Extract the (X, Y) coordinate from the center of the cell holding the provided text.  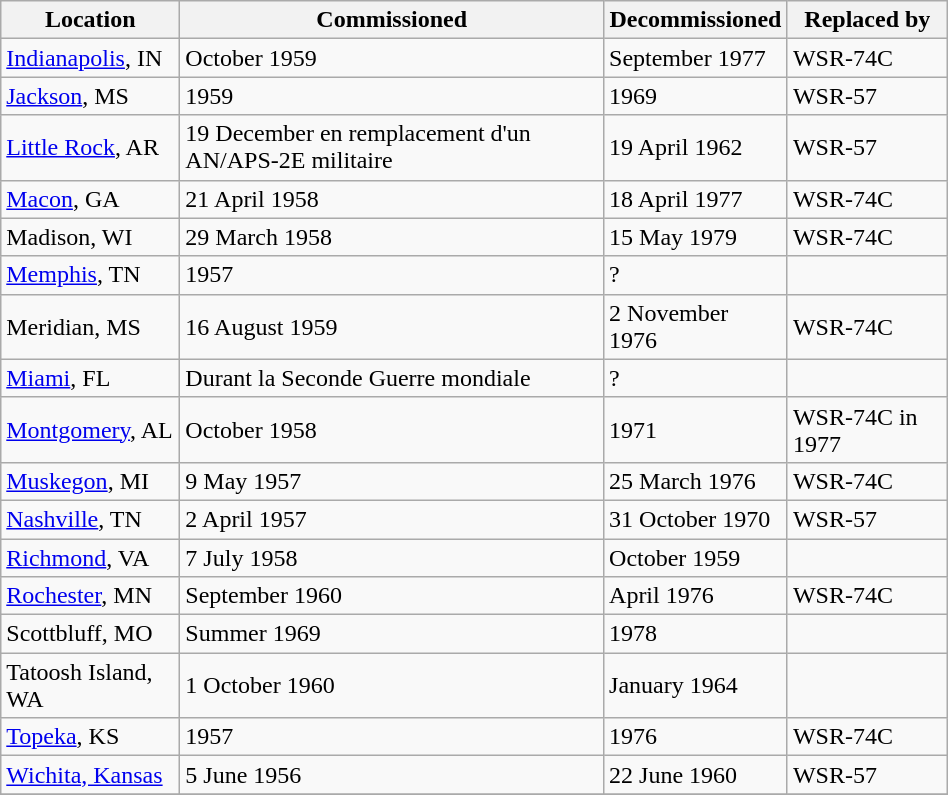
1976 (696, 737)
Meridian, MS (90, 326)
1 October 1960 (392, 686)
Tatoosh Island, WA (90, 686)
19 December en remplacement d'un AN/APS-2E militaire (392, 148)
25 March 1976 (696, 481)
7 July 1958 (392, 557)
September 1977 (696, 58)
Scottbluff, MO (90, 634)
Topeka, KS (90, 737)
2 November 1976 (696, 326)
October 1958 (392, 430)
Durant la Seconde Guerre mondiale (392, 378)
January 1964 (696, 686)
21 April 1958 (392, 199)
19 April 1962 (696, 148)
April 1976 (696, 596)
1959 (392, 96)
Nashville, TN (90, 519)
Rochester, MN (90, 596)
Muskegon, MI (90, 481)
16 August 1959 (392, 326)
31 October 1970 (696, 519)
1978 (696, 634)
Memphis, TN (90, 275)
5 June 1956 (392, 775)
Little Rock, AR (90, 148)
September 1960 (392, 596)
9 May 1957 (392, 481)
Commissioned (392, 20)
Macon, GA (90, 199)
22 June 1960 (696, 775)
Wichita, Kansas (90, 775)
Location (90, 20)
Richmond, VA (90, 557)
Replaced by (867, 20)
1969 (696, 96)
WSR-74C in 1977 (867, 430)
Indianapolis, IN (90, 58)
18 April 1977 (696, 199)
Montgomery, AL (90, 430)
2 April 1957 (392, 519)
Jackson, MS (90, 96)
29 March 1958 (392, 237)
1971 (696, 430)
Decommissioned (696, 20)
Miami, FL (90, 378)
15 May 1979 (696, 237)
Madison, WI (90, 237)
Summer 1969 (392, 634)
